Identify which cell holds the provided text, then report its [x, y] central coordinate. 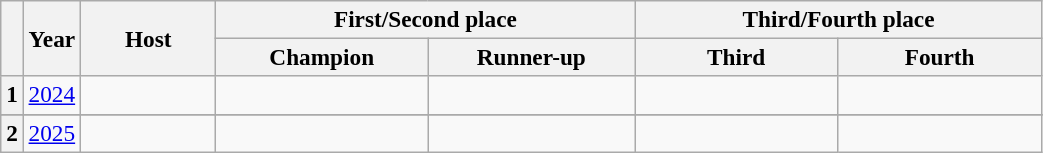
Fourth [940, 57]
Third/Fourth place [838, 19]
2024 [52, 95]
Third [736, 57]
Year [52, 38]
2025 [52, 133]
First/Second place [426, 19]
Champion [322, 57]
Host [148, 38]
2 [12, 133]
Runner-up [532, 57]
1 [12, 95]
